Search for the cell housing the specified text and yield its [X, Y] center coordinate. 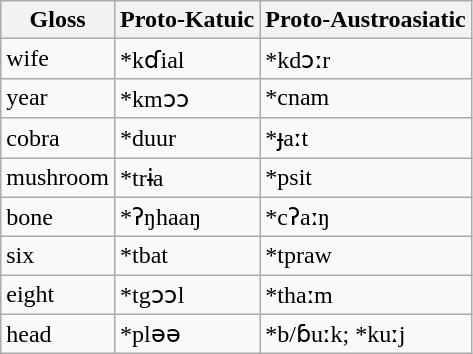
*psit [366, 178]
six [58, 256]
*duur [186, 138]
*ʔŋhaaŋ [186, 217]
*tgɔɔl [186, 295]
Proto-Austroasiatic [366, 20]
eight [58, 295]
*tbat [186, 256]
*ɟaːt [366, 138]
*kɗial [186, 59]
head [58, 334]
*trɨa [186, 178]
bone [58, 217]
*kdɔːr [366, 59]
year [58, 98]
*tpraw [366, 256]
*kmɔɔ [186, 98]
mushroom [58, 178]
*pləə [186, 334]
*thaːm [366, 295]
*cʔaːŋ [366, 217]
*b/ɓuːk; *kuːj [366, 334]
cobra [58, 138]
*cnam [366, 98]
wife [58, 59]
Gloss [58, 20]
Proto-Katuic [186, 20]
